Determine the (X, Y) coordinate at the center of the cell enclosing the given text.  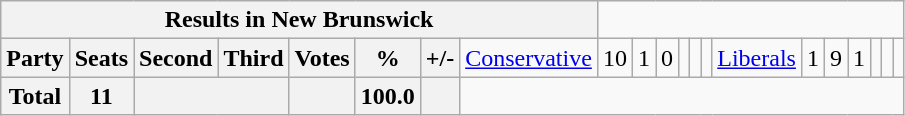
11 (101, 96)
Seats (101, 58)
% (388, 58)
Third (254, 58)
Liberals (757, 58)
+/- (440, 58)
Results in New Brunswick (300, 20)
Total (35, 96)
Second (176, 58)
0 (668, 58)
Party (35, 58)
Votes (322, 58)
10 (614, 58)
Conservative (529, 58)
9 (836, 58)
100.0 (388, 96)
